For the text-containing cell, return its midpoint in [x, y] coordinate format. 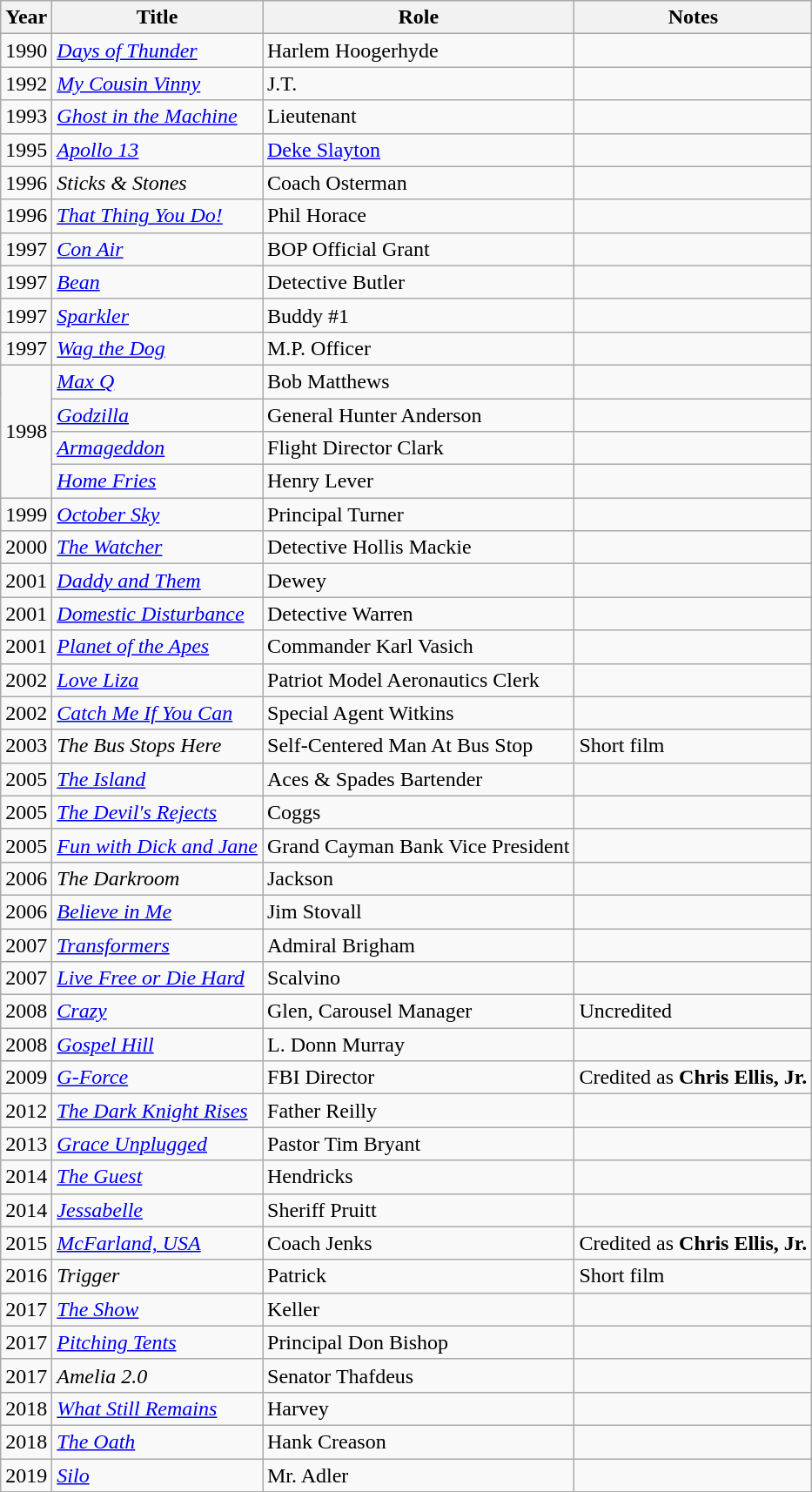
Patrick [419, 1276]
Crazy [158, 1011]
Armageddon [158, 448]
October Sky [158, 514]
Love Liza [158, 680]
The Show [158, 1309]
Jim Stovall [419, 911]
Admiral Brigham [419, 944]
FBI Director [419, 1078]
The Devil's Rejects [158, 812]
McFarland, USA [158, 1243]
Amelia 2.0 [158, 1375]
Trigger [158, 1276]
2019 [26, 1475]
Con Air [158, 249]
The Dark Knight Rises [158, 1111]
Daddy and Them [158, 581]
Home Fries [158, 481]
Bean [158, 282]
Ghost in the Machine [158, 117]
Believe in Me [158, 911]
2003 [26, 746]
Special Agent Witkins [419, 713]
2016 [26, 1276]
Domestic Disturbance [158, 614]
Pastor Tim Bryant [419, 1144]
The Darkroom [158, 878]
The Guest [158, 1177]
That Thing You Do! [158, 216]
2009 [26, 1078]
Pitching Tents [158, 1342]
Father Reilly [419, 1111]
Glen, Carousel Manager [419, 1011]
The Watcher [158, 548]
Jessabelle [158, 1210]
Buddy #1 [419, 315]
Sticks & Stones [158, 183]
Grand Cayman Bank Vice President [419, 845]
Hendricks [419, 1177]
Principal Don Bishop [419, 1342]
Henry Lever [419, 481]
Coggs [419, 812]
Days of Thunder [158, 50]
1998 [26, 431]
2000 [26, 548]
Aces & Spades Bartender [419, 779]
Transformers [158, 944]
Sparkler [158, 315]
Mr. Adler [419, 1475]
Notes [693, 17]
Self-Centered Man At Bus Stop [419, 746]
G-Force [158, 1078]
Commander Karl Vasich [419, 647]
Flight Director Clark [419, 448]
Fun with Dick and Jane [158, 845]
Coach Osterman [419, 183]
Harlem Hoogerhyde [419, 50]
Catch Me If You Can [158, 713]
2013 [26, 1144]
Silo [158, 1475]
The Oath [158, 1442]
The Island [158, 779]
Keller [419, 1309]
Detective Butler [419, 282]
2015 [26, 1243]
Hank Creason [419, 1442]
M.P. Officer [419, 348]
Detective Hollis Mackie [419, 548]
Deke Slayton [419, 150]
Live Free or Die Hard [158, 978]
2012 [26, 1111]
Harvey [419, 1408]
Year [26, 17]
Patriot Model Aeronautics Clerk [419, 680]
Planet of the Apes [158, 647]
Grace Unplugged [158, 1144]
Role [419, 17]
J.T. [419, 84]
1999 [26, 514]
1990 [26, 50]
Godzilla [158, 415]
Apollo 13 [158, 150]
L. Donn Murray [419, 1045]
Wag the Dog [158, 348]
Detective Warren [419, 614]
1993 [26, 117]
Principal Turner [419, 514]
Phil Horace [419, 216]
Lieutenant [419, 117]
1995 [26, 150]
What Still Remains [158, 1408]
Sheriff Pruitt [419, 1210]
BOP Official Grant [419, 249]
Uncredited [693, 1011]
Scalvino [419, 978]
Coach Jenks [419, 1243]
Senator Thafdeus [419, 1375]
My Cousin Vinny [158, 84]
Max Q [158, 381]
Jackson [419, 878]
Dewey [419, 581]
Gospel Hill [158, 1045]
Title [158, 17]
The Bus Stops Here [158, 746]
General Hunter Anderson [419, 415]
Bob Matthews [419, 381]
1992 [26, 84]
